Identify which cell holds the provided text, then report its [x, y] central coordinate. 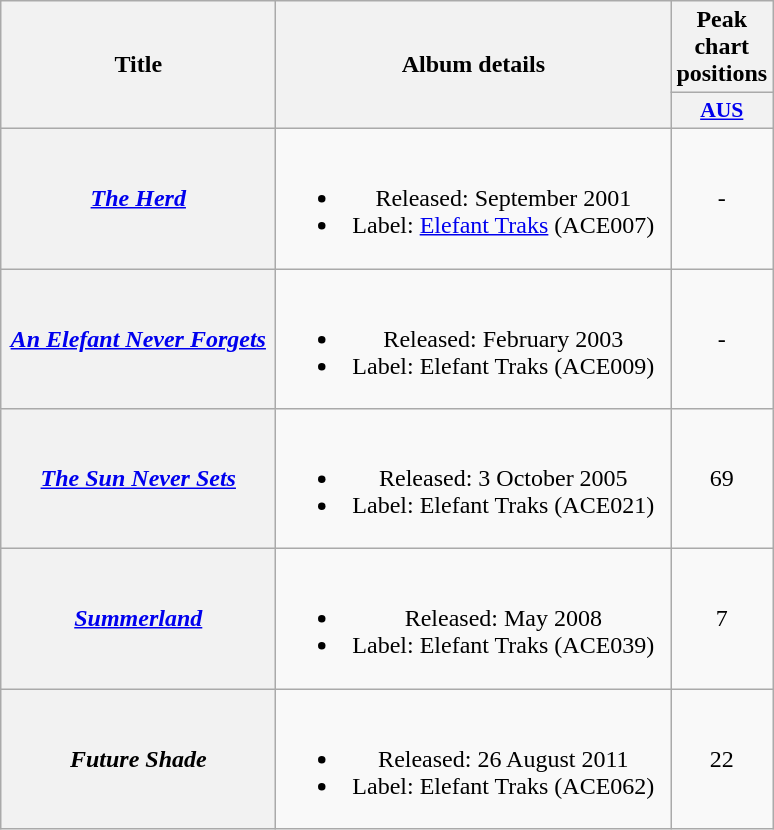
Released: May 2008Label: Elefant Traks (ACE039) [474, 619]
The Sun Never Sets [138, 479]
7 [722, 619]
Future Shade [138, 759]
An Elefant Never Forgets [138, 338]
Released: 26 August 2011Label: Elefant Traks (ACE062) [474, 759]
The Herd [138, 198]
Title [138, 65]
Released: September 2001Label: Elefant Traks (ACE007) [474, 198]
Released: February 2003Label: Elefant Traks (ACE009) [474, 338]
Released: 3 October 2005Label: Elefant Traks (ACE021) [474, 479]
Album details [474, 65]
AUS [722, 111]
22 [722, 759]
Summerland [138, 619]
Peak chart positions [722, 47]
69 [722, 479]
